Find where the given text appears and provide that cell's center as [x, y] coordinate. 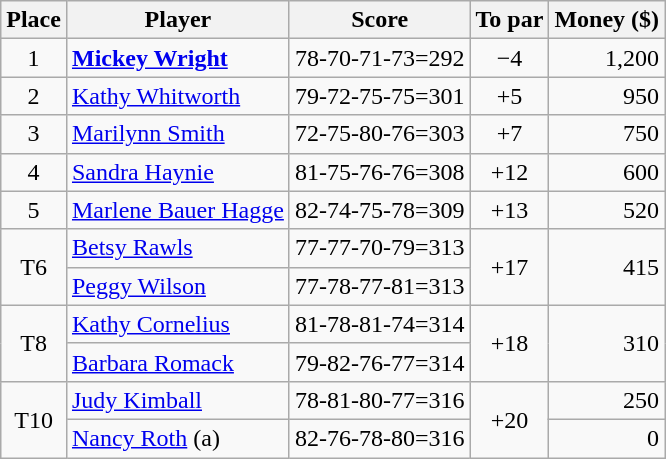
+17 [510, 267]
3 [34, 134]
1 [34, 58]
T6 [34, 267]
4 [34, 172]
82-74-75-78=309 [380, 210]
5 [34, 210]
Place [34, 20]
+5 [510, 96]
T10 [34, 419]
To par [510, 20]
1,200 [607, 58]
+7 [510, 134]
Money ($) [607, 20]
0 [607, 438]
Sandra Haynie [178, 172]
Kathy Cornelius [178, 324]
81-75-76-76=308 [380, 172]
Judy Kimball [178, 400]
+13 [510, 210]
Peggy Wilson [178, 286]
Player [178, 20]
250 [607, 400]
Nancy Roth (a) [178, 438]
79-82-76-77=314 [380, 362]
78-81-80-77=316 [380, 400]
Marilynn Smith [178, 134]
+12 [510, 172]
310 [607, 343]
Mickey Wright [178, 58]
Marlene Bauer Hagge [178, 210]
Score [380, 20]
77-77-70-79=313 [380, 248]
415 [607, 267]
79-72-75-75=301 [380, 96]
750 [607, 134]
2 [34, 96]
950 [607, 96]
81-78-81-74=314 [380, 324]
Barbara Romack [178, 362]
+20 [510, 419]
Kathy Whitworth [178, 96]
77-78-77-81=313 [380, 286]
520 [607, 210]
600 [607, 172]
82-76-78-80=316 [380, 438]
72-75-80-76=303 [380, 134]
Betsy Rawls [178, 248]
−4 [510, 58]
T8 [34, 343]
+18 [510, 343]
78-70-71-73=292 [380, 58]
